Determine the (x, y) coordinate at the center of the cell enclosing the given text.  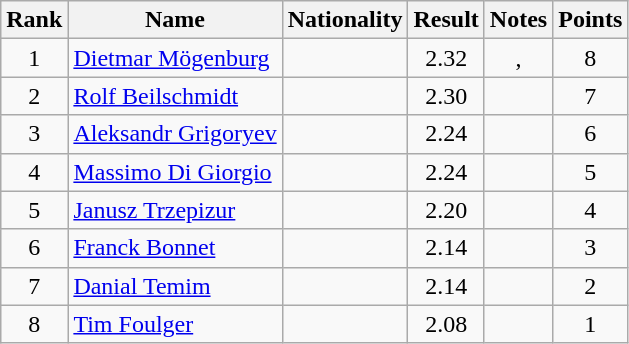
Aleksandr Grigoryev (175, 134)
Dietmar Mögenburg (175, 58)
Rolf Beilschmidt (175, 96)
, (518, 58)
Result (446, 20)
2.30 (446, 96)
Points (590, 20)
Notes (518, 20)
Franck Bonnet (175, 248)
2.32 (446, 58)
2.08 (446, 324)
Danial Temim (175, 286)
Tim Foulger (175, 324)
Massimo Di Giorgio (175, 172)
Name (175, 20)
Nationality (345, 20)
Rank (34, 20)
Janusz Trzepizur (175, 210)
2.20 (446, 210)
